Find where the given text appears and provide that cell's center as [X, Y] coordinate. 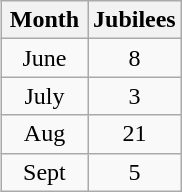
5 [135, 172]
July [44, 96]
Jubilees [135, 20]
21 [135, 134]
3 [135, 96]
8 [135, 58]
Month [44, 20]
June [44, 58]
Sept [44, 172]
Aug [44, 134]
